Identify which cell holds the provided text, then report its (X, Y) central coordinate. 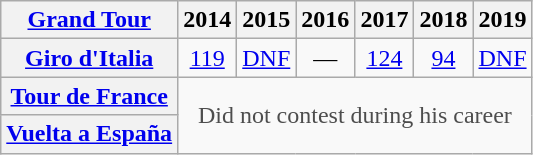
2015 (266, 20)
2014 (208, 20)
Grand Tour (90, 20)
2017 (384, 20)
119 (208, 58)
124 (384, 58)
94 (444, 58)
2018 (444, 20)
Vuelta a España (90, 134)
Did not contest during his career (355, 115)
2016 (326, 20)
Tour de France (90, 96)
Giro d'Italia (90, 58)
2019 (502, 20)
— (326, 58)
